For the text-containing cell, return its midpoint in (x, y) coordinate format. 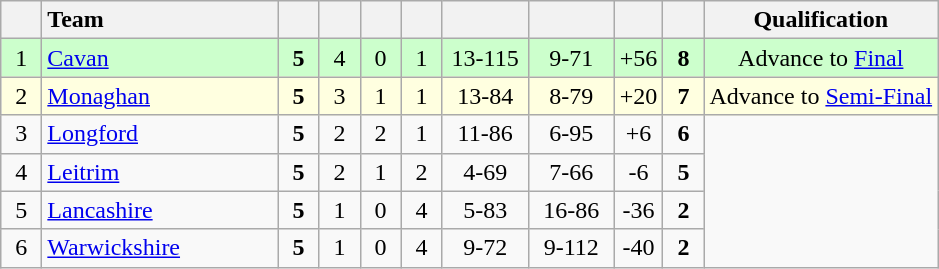
-6 (638, 172)
+20 (638, 96)
+6 (638, 134)
Lancashire (160, 210)
Qualification (821, 20)
-40 (638, 248)
6-95 (571, 134)
7 (684, 96)
13-84 (485, 96)
Team (160, 20)
Warwickshire (160, 248)
9-112 (571, 248)
Leitrim (160, 172)
16-86 (571, 210)
9-72 (485, 248)
13-115 (485, 58)
11-86 (485, 134)
+56 (638, 58)
5-83 (485, 210)
7-66 (571, 172)
Cavan (160, 58)
9-71 (571, 58)
8 (684, 58)
8-79 (571, 96)
4-69 (485, 172)
Advance to Final (821, 58)
Longford (160, 134)
Advance to Semi-Final (821, 96)
-36 (638, 210)
Monaghan (160, 96)
